Search for the cell housing the specified text and yield its (X, Y) center coordinate. 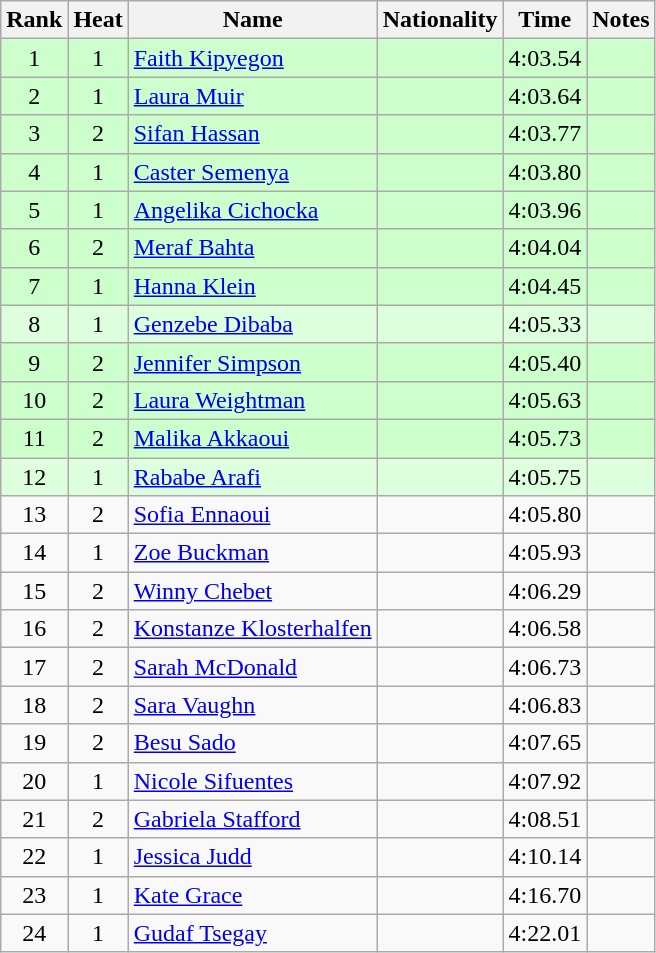
4 (34, 172)
Malika Akkaoui (252, 438)
4:05.40 (545, 362)
18 (34, 705)
4:06.58 (545, 629)
11 (34, 438)
Nationality (440, 20)
Caster Semenya (252, 172)
4:16.70 (545, 895)
9 (34, 362)
Jessica Judd (252, 857)
14 (34, 553)
24 (34, 933)
Notes (621, 20)
4:06.83 (545, 705)
Konstanze Klosterhalfen (252, 629)
Jennifer Simpson (252, 362)
4:03.96 (545, 210)
Sara Vaughn (252, 705)
10 (34, 400)
Laura Weightman (252, 400)
4:05.33 (545, 324)
4:04.04 (545, 248)
Besu Sado (252, 743)
Hanna Klein (252, 286)
6 (34, 248)
4:03.64 (545, 96)
23 (34, 895)
Gudaf Tsegay (252, 933)
Rababe Arafi (252, 477)
4:10.14 (545, 857)
Zoe Buckman (252, 553)
21 (34, 819)
3 (34, 134)
4:03.80 (545, 172)
22 (34, 857)
7 (34, 286)
Name (252, 20)
4:03.77 (545, 134)
15 (34, 591)
4:05.63 (545, 400)
Faith Kipyegon (252, 58)
12 (34, 477)
Genzebe Dibaba (252, 324)
Laura Muir (252, 96)
4:05.80 (545, 515)
4:03.54 (545, 58)
Kate Grace (252, 895)
17 (34, 667)
Meraf Bahta (252, 248)
16 (34, 629)
Heat (98, 20)
19 (34, 743)
4:08.51 (545, 819)
Sofia Ennaoui (252, 515)
Nicole Sifuentes (252, 781)
Winny Chebet (252, 591)
4:07.92 (545, 781)
Gabriela Stafford (252, 819)
4:06.29 (545, 591)
13 (34, 515)
5 (34, 210)
20 (34, 781)
Time (545, 20)
4:05.75 (545, 477)
4:04.45 (545, 286)
4:05.93 (545, 553)
4:05.73 (545, 438)
4:22.01 (545, 933)
Sarah McDonald (252, 667)
Sifan Hassan (252, 134)
4:07.65 (545, 743)
4:06.73 (545, 667)
8 (34, 324)
Angelika Cichocka (252, 210)
Rank (34, 20)
